From the cell containing the given text, extract its center point as (x, y) coordinate. 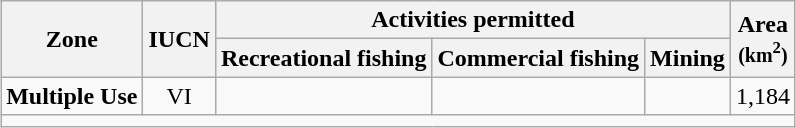
Commercial fishing (538, 58)
Zone (72, 39)
VI (179, 96)
Recreational fishing (324, 58)
IUCN (179, 39)
Activities permitted (472, 20)
Area(km2) (762, 39)
Mining (688, 58)
1,184 (762, 96)
Multiple Use (72, 96)
